Determine the (X, Y) coordinate at the center of the cell enclosing the given text.  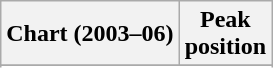
Peakposition (225, 34)
Chart (2003–06) (90, 34)
